Scan for the cell matching the given text and deliver its (x, y) coordinate at center. 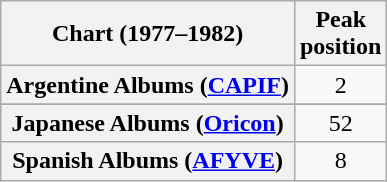
Argentine Albums (CAPIF) (148, 85)
8 (340, 161)
2 (340, 85)
Japanese Albums (Oricon) (148, 123)
Spanish Albums (AFYVE) (148, 161)
52 (340, 123)
Peakposition (340, 34)
Chart (1977–1982) (148, 34)
